Find where the given text appears and provide that cell's center as (x, y) coordinate. 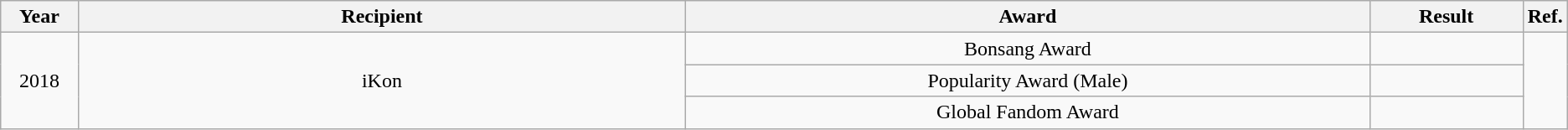
Bonsang Award (1028, 49)
2018 (39, 81)
iKon (382, 81)
Result (1446, 17)
Award (1028, 17)
Year (39, 17)
Ref. (1545, 17)
Popularity Award (Male) (1028, 81)
Recipient (382, 17)
Global Fandom Award (1028, 112)
